Determine the [X, Y] coordinate at the center of the cell enclosing the given text.  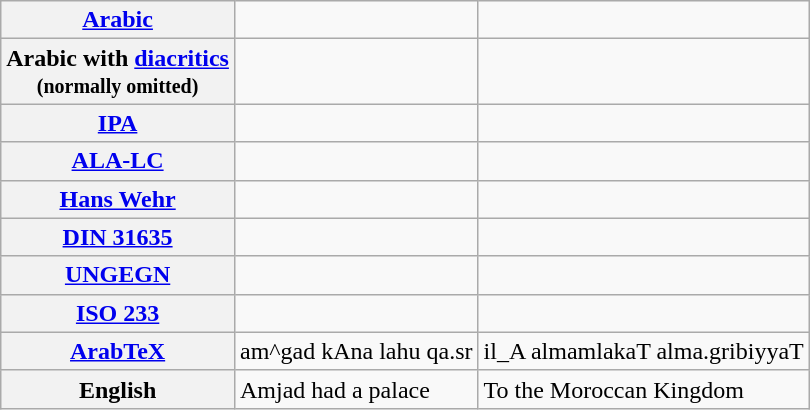
UNGEGN [118, 275]
ISO 233 [118, 313]
Hans Wehr [118, 199]
Arabic with diacritics(normally omitted) [118, 72]
DIN 31635 [118, 237]
ArabTeX [118, 351]
To the Moroccan Kingdom [644, 389]
il_A almamlakaT alma.gribiyyaT [644, 351]
IPA [118, 123]
English [118, 389]
Arabic [118, 20]
ALA-LC [118, 161]
Amjad had a palace [356, 389]
am^gad kAna lahu qa.sr [356, 351]
